Output the (X, Y) coordinate of the center of the cell containing the given text.  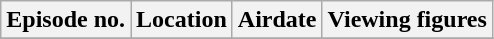
Location (182, 20)
Viewing figures (407, 20)
Airdate (277, 20)
Episode no. (66, 20)
